Locate the cell with the specified text and output its (x, y) center coordinate. 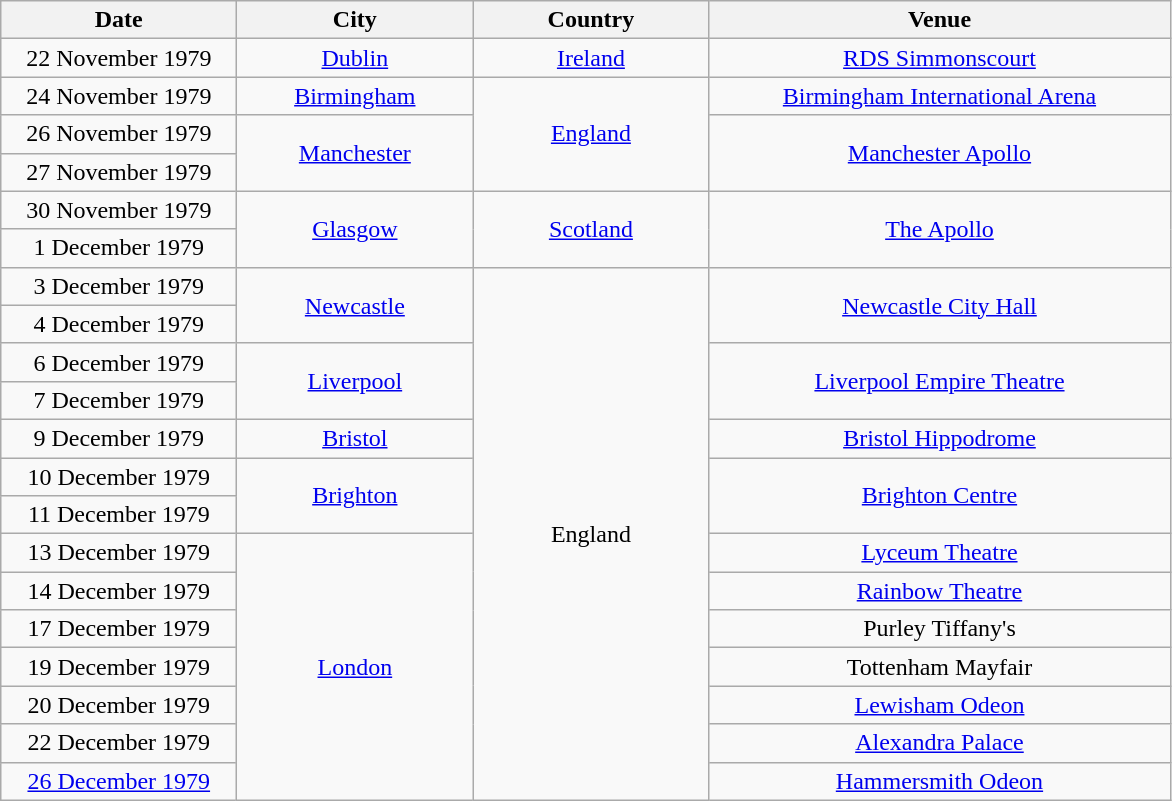
17 December 1979 (119, 629)
Birmingham International Arena (940, 96)
14 December 1979 (119, 591)
Dublin (355, 58)
Alexandra Palace (940, 743)
Purley Tiffany's (940, 629)
9 December 1979 (119, 438)
Hammersmith Odeon (940, 781)
26 November 1979 (119, 134)
Liverpool Empire Theatre (940, 381)
Rainbow Theatre (940, 591)
13 December 1979 (119, 553)
Lewisham Odeon (940, 705)
11 December 1979 (119, 515)
Glasgow (355, 229)
Bristol (355, 438)
27 November 1979 (119, 172)
1 December 1979 (119, 248)
Manchester (355, 153)
22 November 1979 (119, 58)
Country (591, 20)
Bristol Hippodrome (940, 438)
Liverpool (355, 381)
6 December 1979 (119, 362)
Lyceum Theatre (940, 553)
26 December 1979 (119, 781)
City (355, 20)
Tottenham Mayfair (940, 667)
Brighton (355, 496)
RDS Simmonscourt (940, 58)
Manchester Apollo (940, 153)
The Apollo (940, 229)
20 December 1979 (119, 705)
22 December 1979 (119, 743)
Scotland (591, 229)
Ireland (591, 58)
10 December 1979 (119, 477)
London (355, 667)
7 December 1979 (119, 400)
30 November 1979 (119, 210)
3 December 1979 (119, 286)
Newcastle (355, 305)
4 December 1979 (119, 324)
24 November 1979 (119, 96)
Birmingham (355, 96)
Brighton Centre (940, 496)
Venue (940, 20)
Date (119, 20)
19 December 1979 (119, 667)
Newcastle City Hall (940, 305)
